Find where the given text appears and provide that cell's center as (X, Y) coordinate. 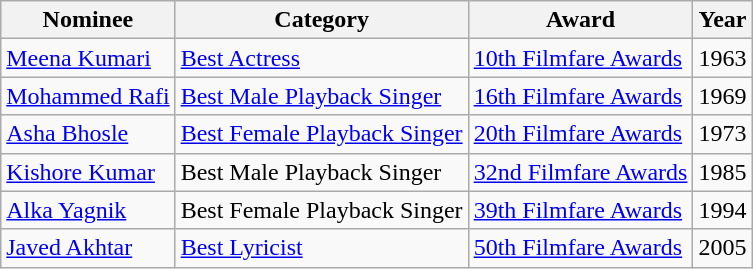
Year (722, 20)
20th Filmfare Awards (580, 134)
Best Lyricist (322, 248)
1969 (722, 96)
10th Filmfare Awards (580, 58)
Category (322, 20)
50th Filmfare Awards (580, 248)
1994 (722, 210)
1963 (722, 58)
Meena Kumari (88, 58)
2005 (722, 248)
Alka Yagnik (88, 210)
1985 (722, 172)
Kishore Kumar (88, 172)
32nd Filmfare Awards (580, 172)
Asha Bhosle (88, 134)
Mohammed Rafi (88, 96)
Nominee (88, 20)
Javed Akhtar (88, 248)
Award (580, 20)
16th Filmfare Awards (580, 96)
39th Filmfare Awards (580, 210)
Best Actress (322, 58)
1973 (722, 134)
